Capture the cell that displays the provided text and extract its (X, Y) central coordinate. 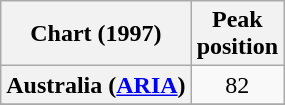
Australia (ARIA) (96, 85)
Peakposition (237, 34)
82 (237, 85)
Chart (1997) (96, 34)
